For the text-containing cell, return its midpoint in [X, Y] coordinate format. 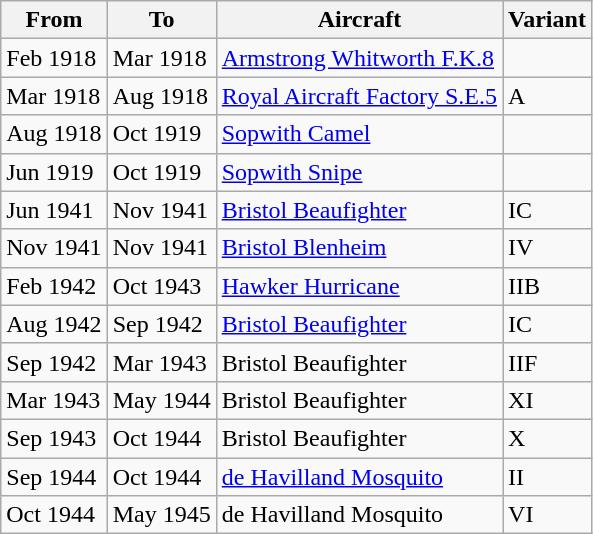
Sopwith Camel [359, 134]
VI [548, 515]
X [548, 438]
Aug 1942 [54, 324]
Bristol Blenheim [359, 248]
Armstrong Whitworth F.K.8 [359, 58]
Sep 1943 [54, 438]
Feb 1942 [54, 286]
Aircraft [359, 20]
II [548, 477]
XI [548, 400]
Sep 1944 [54, 477]
IV [548, 248]
Hawker Hurricane [359, 286]
Feb 1918 [54, 58]
IIF [548, 362]
Variant [548, 20]
Jun 1941 [54, 210]
Jun 1919 [54, 172]
IIB [548, 286]
From [54, 20]
To [162, 20]
A [548, 96]
Sopwith Snipe [359, 172]
Oct 1943 [162, 286]
May 1944 [162, 400]
Royal Aircraft Factory S.E.5 [359, 96]
May 1945 [162, 515]
